Scan for the cell matching the given text and deliver its (X, Y) coordinate at center. 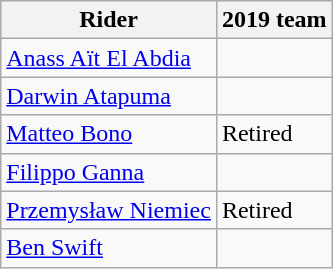
Filippo Ganna (109, 172)
Matteo Bono (109, 134)
Ben Swift (109, 248)
Darwin Atapuma (109, 96)
2019 team (274, 20)
Anass Aït El Abdia (109, 58)
Rider (109, 20)
Przemysław Niemiec (109, 210)
